Search for the cell housing the specified text and yield its (X, Y) center coordinate. 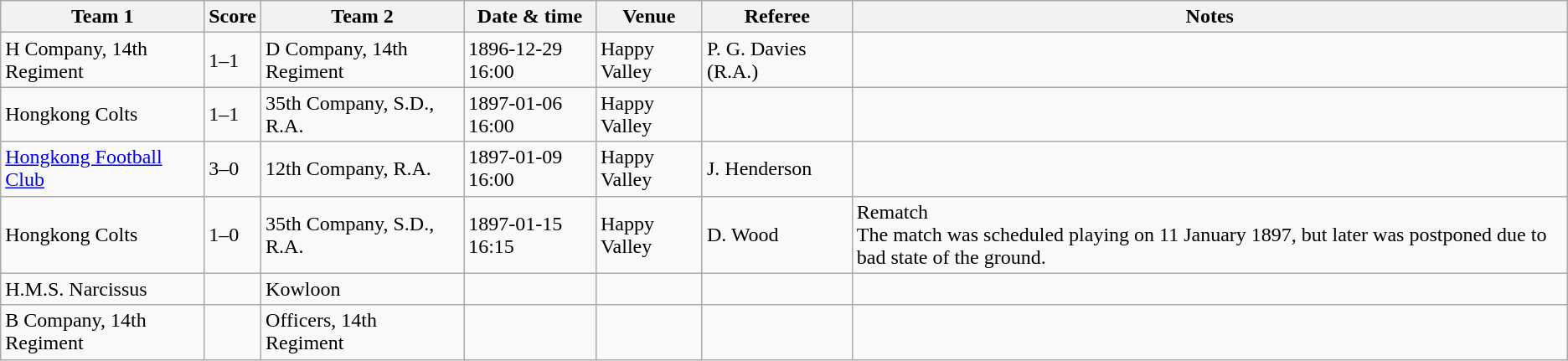
1–0 (233, 235)
D. Wood (777, 235)
Team 2 (363, 17)
H Company, 14th Regiment (102, 60)
H.M.S. Narcissus (102, 289)
Notes (1210, 17)
Officers, 14th Regiment (363, 332)
Score (233, 17)
D Company, 14th Regiment (363, 60)
B Company, 14th Regiment (102, 332)
1897-01-09 16:00 (530, 169)
1897-01-15 16:15 (530, 235)
Team 1 (102, 17)
P. G. Davies (R.A.) (777, 60)
Venue (648, 17)
Date & time (530, 17)
1896-12-29 16:00 (530, 60)
Referee (777, 17)
J. Henderson (777, 169)
1897-01-06 16:00 (530, 114)
12th Company, R.A. (363, 169)
Kowloon (363, 289)
RematchThe match was scheduled playing on 11 January 1897, but later was postponed due to bad state of the ground. (1210, 235)
Hongkong Football Club (102, 169)
3–0 (233, 169)
